Pinpoint the cell where the given text exists, returning its (X, Y) midpoint coordinate. 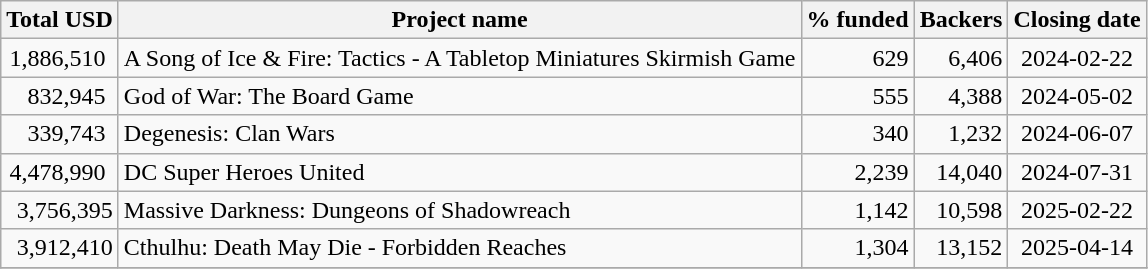
6,406 (961, 58)
2025-04-14 (1077, 248)
God of War: The Board Game (460, 96)
340 (858, 134)
629 (858, 58)
Degenesis: Clan Wars (460, 134)
4,478,990 (60, 172)
1,304 (858, 248)
2025-02-22 (1077, 210)
Total USD (60, 20)
3,912,410 (60, 248)
Cthulhu: Death May Die - Forbidden Reaches (460, 248)
1,142 (858, 210)
13,152 (961, 248)
Project name (460, 20)
Massive Darkness: Dungeons of Shadowreach (460, 210)
2,239 (858, 172)
% funded (858, 20)
1,886,510 (60, 58)
2024-05-02 (1077, 96)
A Song of Ice & Fire: Tactics - A Tabletop Miniatures Skirmish Game (460, 58)
555 (858, 96)
3,756,395 (60, 210)
14,040 (961, 172)
DC Super Heroes United (460, 172)
Backers (961, 20)
Closing date (1077, 20)
832,945 (60, 96)
339,743 (60, 134)
4,388 (961, 96)
1,232 (961, 134)
2024-02-22 (1077, 58)
10,598 (961, 210)
2024-06-07 (1077, 134)
2024-07-31 (1077, 172)
